Provide the [x, y] coordinate of the cell's center where the given text is located.  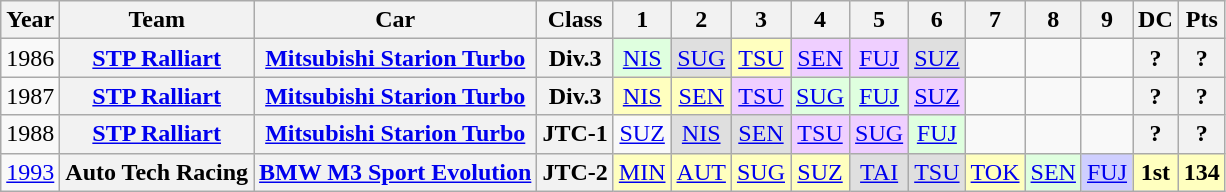
9 [1106, 20]
MIN [642, 172]
1987 [30, 96]
5 [880, 20]
Team [157, 20]
AUT [701, 172]
3 [760, 20]
DC [1156, 20]
1988 [30, 134]
8 [1053, 20]
Class [575, 20]
1993 [30, 172]
6 [937, 20]
1st [1156, 172]
2 [701, 20]
Year [30, 20]
TAI [880, 172]
4 [820, 20]
TOK [995, 172]
JTC-2 [575, 172]
1 [642, 20]
BMW M3 Sport Evolution [396, 172]
Auto Tech Racing [157, 172]
1986 [30, 58]
Pts [1202, 20]
JTC-1 [575, 134]
134 [1202, 172]
7 [995, 20]
Car [396, 20]
